Return the [x, y] coordinate for the center point of the cell that contains the specified text.  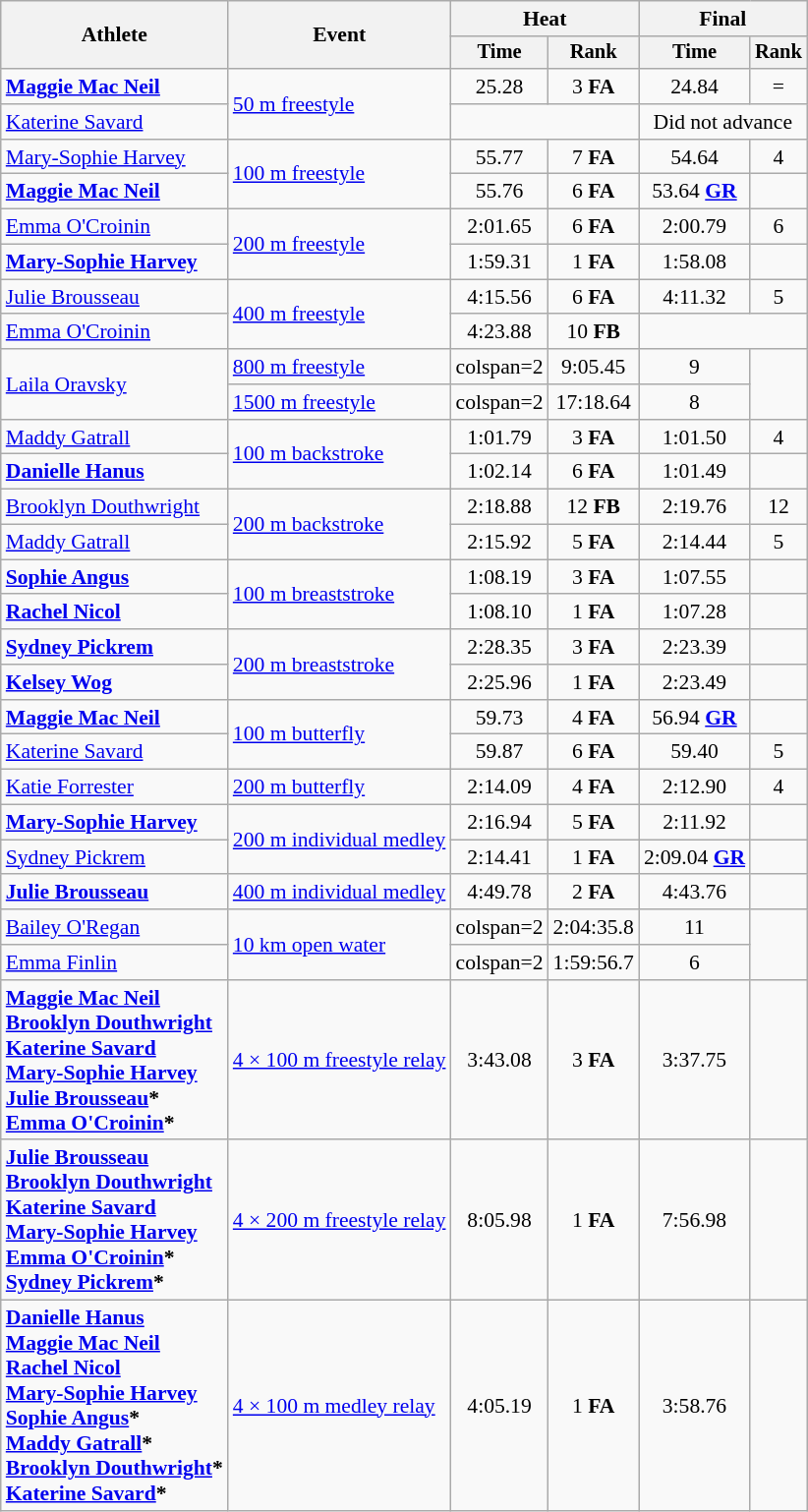
56.94 GR [694, 718]
1:59.31 [499, 262]
3:58.76 [694, 1406]
100 m butterfly [340, 735]
Bailey O'Regan [114, 927]
12 [779, 507]
Rachel Nicol [114, 612]
4 × 200 m freestyle relay [340, 1221]
2:14.09 [499, 787]
4:05.19 [499, 1406]
55.77 [499, 157]
2:04:35.8 [594, 927]
17:18.64 [594, 402]
1:08.10 [499, 612]
100 m backstroke [340, 454]
10 km open water [340, 944]
4 × 100 m medley relay [340, 1406]
2:15.92 [499, 543]
Final [723, 19]
10 FB [594, 332]
4:11.32 [694, 297]
400 m individual medley [340, 893]
12 FB [594, 507]
25.28 [499, 87]
4:23.88 [499, 332]
1:01.79 [499, 437]
1:01.50 [694, 437]
Maggie Mac NeilBrooklyn DouthwrightKaterine SavardMary-Sophie HarveyJulie Brousseau*Emma O'Croinin* [114, 1060]
100 m breaststroke [340, 594]
2:18.88 [499, 507]
1:08.19 [499, 577]
4 × 100 m freestyle relay [340, 1060]
2:14.41 [499, 857]
2:23.49 [694, 682]
2:23.39 [694, 647]
8:05.98 [499, 1221]
4:49.78 [499, 893]
1:01.49 [694, 472]
2:09.04 GR [694, 857]
1:07.55 [694, 577]
1:59:56.7 [594, 962]
Laila Oravsky [114, 383]
59.73 [499, 718]
1:58.08 [694, 262]
Danielle Hanus [114, 472]
Emma Finlin [114, 962]
200 m individual medley [340, 840]
100 m freestyle [340, 175]
Kelsey Wog [114, 682]
53.64 GR [694, 192]
Event [340, 35]
1:02.14 [499, 472]
2:11.92 [694, 823]
3:43.08 [499, 1060]
9:05.45 [594, 367]
54.64 [694, 157]
400 m freestyle [340, 315]
Did not advance [723, 122]
Brooklyn Douthwright [114, 507]
200 m butterfly [340, 787]
7:56.98 [694, 1221]
50 m freestyle [340, 104]
7 FA [594, 157]
Sophie Angus [114, 577]
2 FA [594, 893]
9 [694, 367]
59.40 [694, 752]
200 m breaststroke [340, 665]
11 [694, 927]
200 m backstroke [340, 525]
4:43.76 [694, 893]
59.87 [499, 752]
1500 m freestyle [340, 402]
24.84 [694, 87]
3:37.75 [694, 1060]
800 m freestyle [340, 367]
2:00.79 [694, 227]
2:01.65 [499, 227]
2:12.90 [694, 787]
Katie Forrester [114, 787]
200 m freestyle [340, 244]
= [779, 87]
1:07.28 [694, 612]
55.76 [499, 192]
2:19.76 [694, 507]
Athlete [114, 35]
Julie BrousseauBrooklyn DouthwrightKaterine SavardMary-Sophie HarveyEmma O'Croinin*Sydney Pickrem* [114, 1221]
4:15.56 [499, 297]
2:28.35 [499, 647]
2:16.94 [499, 823]
Danielle HanusMaggie Mac NeilRachel NicolMary-Sophie HarveySophie Angus*Maddy Gatrall*Brooklyn Douthwright*Katerine Savard* [114, 1406]
2:14.44 [694, 543]
8 [694, 402]
Heat [545, 19]
2:25.96 [499, 682]
